For the text-containing cell, return its midpoint in (X, Y) coordinate format. 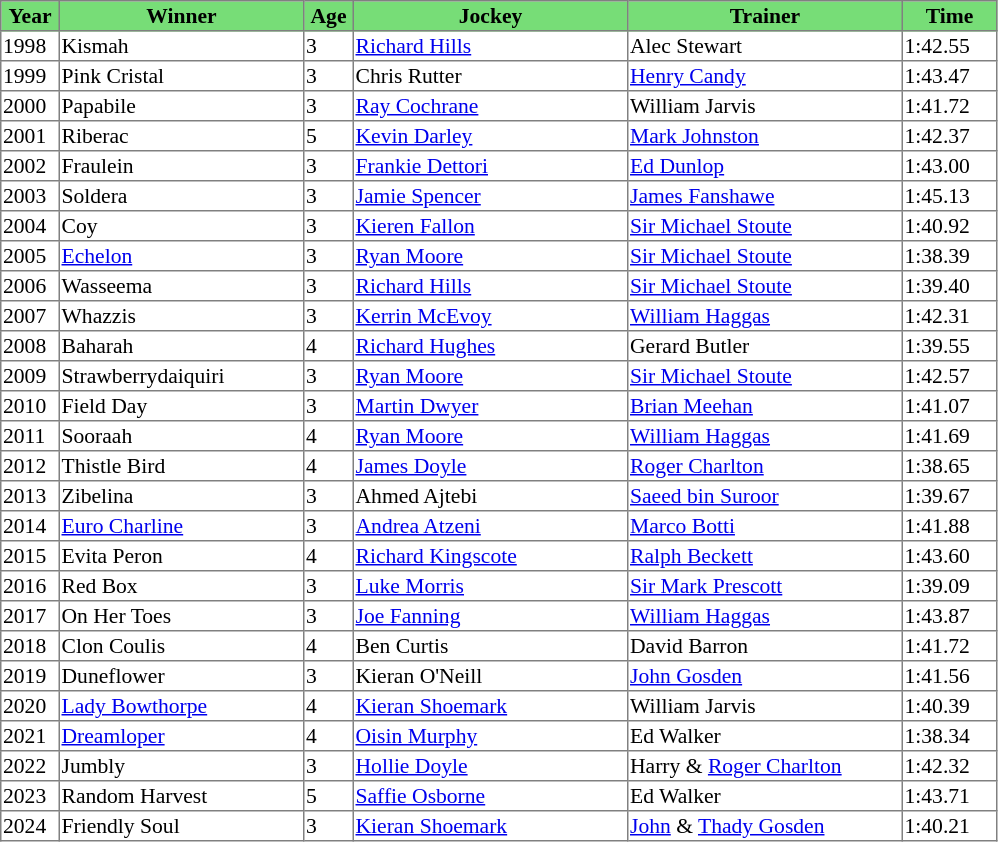
Oisin Murphy (490, 736)
1:38.34 (949, 736)
Ray Cochrane (490, 106)
2019 (30, 676)
1:39.40 (949, 286)
2003 (30, 196)
Clon Coulis (181, 646)
Pink Cristal (181, 76)
1999 (30, 76)
Wasseema (181, 286)
Winner (181, 16)
2022 (30, 766)
1:41.07 (949, 406)
1:41.56 (949, 676)
2000 (30, 106)
1:42.37 (949, 136)
1:42.55 (949, 46)
Frankie Dettori (490, 166)
Marco Botti (765, 526)
2007 (30, 316)
2004 (30, 226)
Time (949, 16)
2021 (30, 736)
Henry Candy (765, 76)
1:43.00 (949, 166)
Brian Meehan (765, 406)
Friendly Soul (181, 826)
Year (30, 16)
Whazzis (181, 316)
John & Thady Gosden (765, 826)
2005 (30, 256)
Riberac (181, 136)
2016 (30, 586)
2001 (30, 136)
Zibelina (181, 496)
Ed Dunlop (765, 166)
Kerrin McEvoy (490, 316)
1:39.09 (949, 586)
2010 (30, 406)
Joe Fanning (490, 616)
1:43.87 (949, 616)
James Doyle (490, 466)
1:41.69 (949, 436)
Gerard Butler (765, 346)
Kieran O'Neill (490, 676)
Saffie Osborne (490, 796)
1:39.55 (949, 346)
Trainer (765, 16)
1:40.21 (949, 826)
Papabile (181, 106)
Saeed bin Suroor (765, 496)
Kismah (181, 46)
Sir Mark Prescott (765, 586)
Richard Kingscote (490, 556)
2017 (30, 616)
Sooraah (181, 436)
Luke Morris (490, 586)
1:43.60 (949, 556)
2023 (30, 796)
On Her Toes (181, 616)
Lady Bowthorpe (181, 706)
1:45.13 (949, 196)
Kieren Fallon (490, 226)
Age (329, 16)
Red Box (181, 586)
Harry & Roger Charlton (765, 766)
Jockey (490, 16)
2009 (30, 376)
Fraulein (181, 166)
Hollie Doyle (490, 766)
Thistle Bird (181, 466)
Random Harvest (181, 796)
1:39.67 (949, 496)
Roger Charlton (765, 466)
Martin Dwyer (490, 406)
Jamie Spencer (490, 196)
2015 (30, 556)
James Fanshawe (765, 196)
2014 (30, 526)
John Gosden (765, 676)
David Barron (765, 646)
1:38.65 (949, 466)
1:40.39 (949, 706)
2020 (30, 706)
1:40.92 (949, 226)
1:41.88 (949, 526)
Coy (181, 226)
Ahmed Ajtebi (490, 496)
Jumbly (181, 766)
1:38.39 (949, 256)
Kevin Darley (490, 136)
2013 (30, 496)
2002 (30, 166)
1:42.57 (949, 376)
Soldera (181, 196)
Baharah (181, 346)
Ralph Beckett (765, 556)
Alec Stewart (765, 46)
1:42.32 (949, 766)
1:42.31 (949, 316)
Ben Curtis (490, 646)
2008 (30, 346)
Chris Rutter (490, 76)
Dreamloper (181, 736)
Evita Peron (181, 556)
Mark Johnston (765, 136)
Strawberrydaiquiri (181, 376)
1:43.47 (949, 76)
Duneflower (181, 676)
1998 (30, 46)
2018 (30, 646)
Echelon (181, 256)
2024 (30, 826)
Field Day (181, 406)
2011 (30, 436)
1:43.71 (949, 796)
Euro Charline (181, 526)
Andrea Atzeni (490, 526)
2006 (30, 286)
2012 (30, 466)
Richard Hughes (490, 346)
